Capture the cell that displays the provided text and extract its [X, Y] central coordinate. 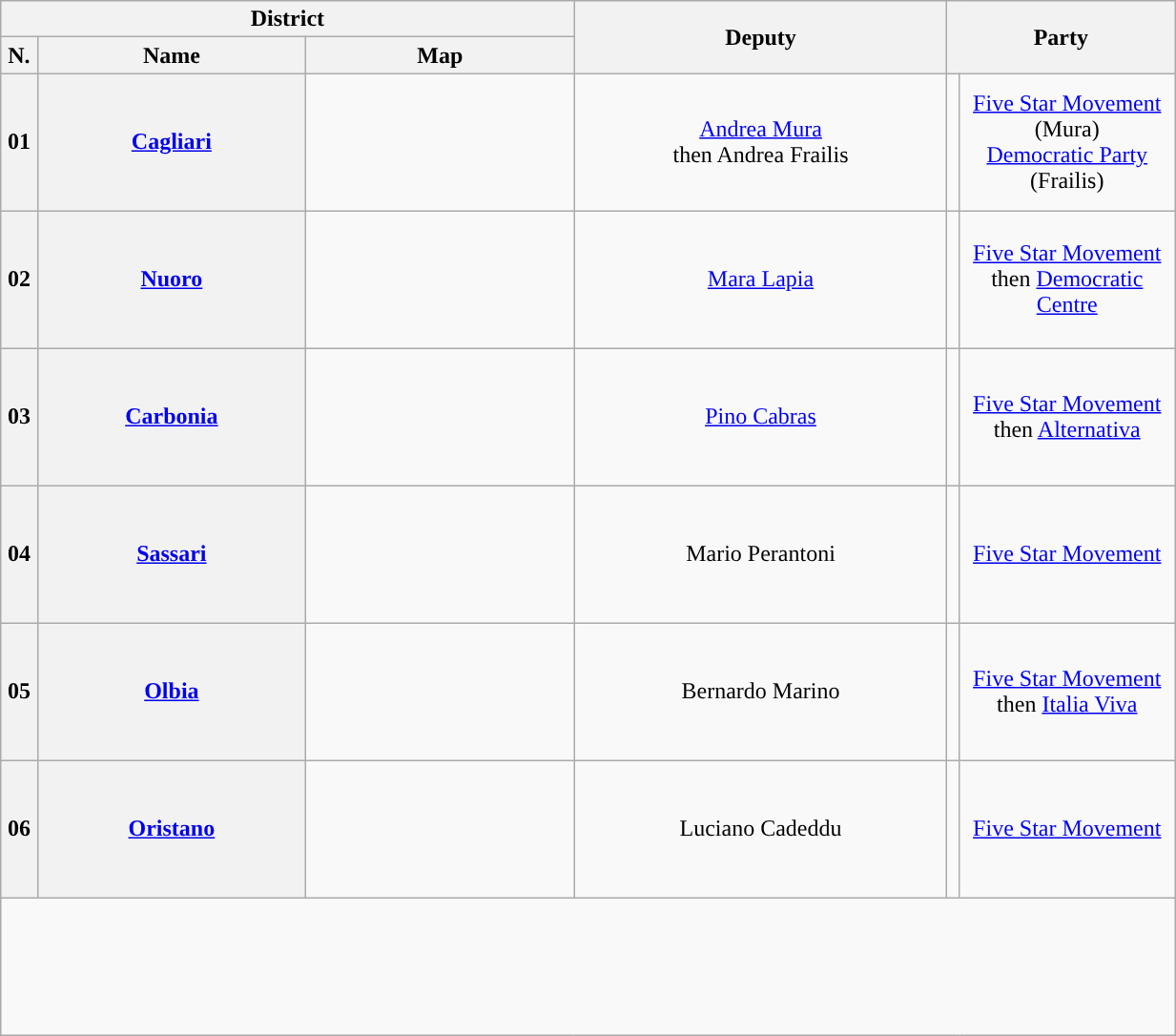
Five Star Movement (Mura)Democratic Party (Frailis) [1067, 142]
Five Star Movementthen Italia Viva [1067, 692]
Five Star Movementthen Democratic Centre [1067, 280]
06 [19, 829]
04 [19, 554]
03 [19, 417]
05 [19, 692]
Five Star Movementthen Alternativa [1067, 417]
Mara Lapia [761, 280]
Carbonia [172, 417]
Deputy [761, 37]
Name [172, 55]
01 [19, 142]
02 [19, 280]
District [288, 19]
Oristano [172, 829]
N. [19, 55]
Pino Cabras [761, 417]
Mario Perantoni [761, 554]
Luciano Cadeddu [761, 829]
Bernardo Marino [761, 692]
Sassari [172, 554]
Party [1061, 37]
Cagliari [172, 142]
Nuoro [172, 280]
Olbia [172, 692]
Map [441, 55]
Andrea Murathen Andrea Frailis [761, 142]
